Search for the cell housing the specified text and yield its (X, Y) center coordinate. 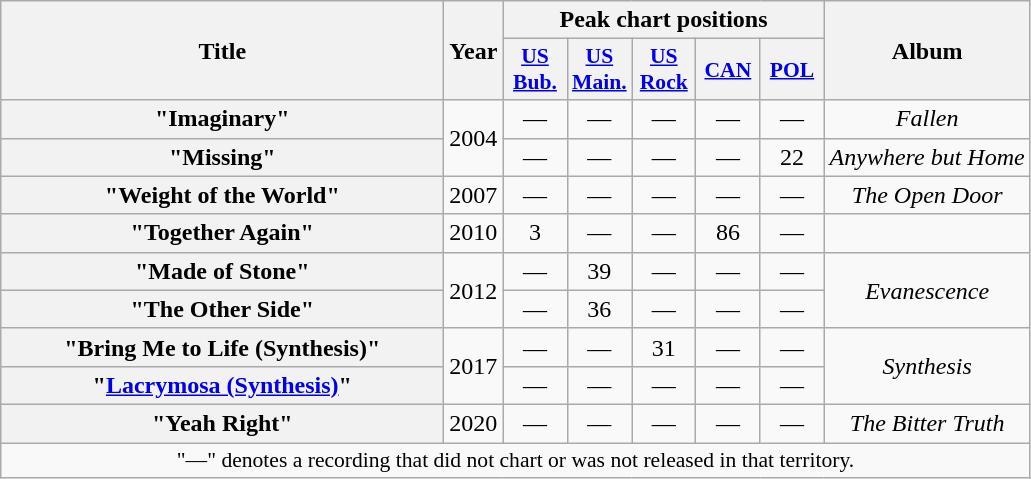
2007 (474, 195)
86 (728, 233)
Fallen (927, 119)
"Weight of the World" (222, 195)
2004 (474, 138)
Title (222, 50)
Evanescence (927, 290)
"The Other Side" (222, 309)
"Made of Stone" (222, 271)
"Together Again" (222, 233)
"Missing" (222, 157)
31 (664, 347)
Anywhere but Home (927, 157)
POL (792, 70)
Synthesis (927, 366)
Peak chart positions (664, 20)
2012 (474, 290)
Album (927, 50)
2010 (474, 233)
22 (792, 157)
3 (535, 233)
The Open Door (927, 195)
USBub. (535, 70)
39 (600, 271)
USMain. (600, 70)
2020 (474, 423)
36 (600, 309)
"Bring Me to Life (Synthesis)" (222, 347)
"Lacrymosa (Synthesis)" (222, 385)
"—" denotes a recording that did not chart or was not released in that territory. (516, 460)
USRock (664, 70)
CAN (728, 70)
2017 (474, 366)
"Imaginary" (222, 119)
The Bitter Truth (927, 423)
"Yeah Right" (222, 423)
Year (474, 50)
